Provide the [x, y] coordinate of the cell's center where the given text is located.  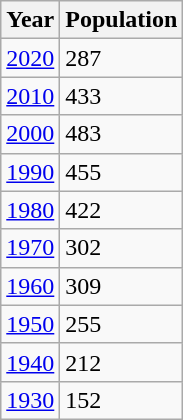
302 [122, 248]
483 [122, 134]
1970 [30, 248]
455 [122, 172]
422 [122, 210]
212 [122, 362]
2020 [30, 58]
Population [122, 20]
Year [30, 20]
1980 [30, 210]
2000 [30, 134]
152 [122, 400]
1940 [30, 362]
1930 [30, 400]
1950 [30, 324]
287 [122, 58]
433 [122, 96]
2010 [30, 96]
1990 [30, 172]
255 [122, 324]
1960 [30, 286]
309 [122, 286]
